Extract the (X, Y) coordinate from the center of the cell holding the provided text.  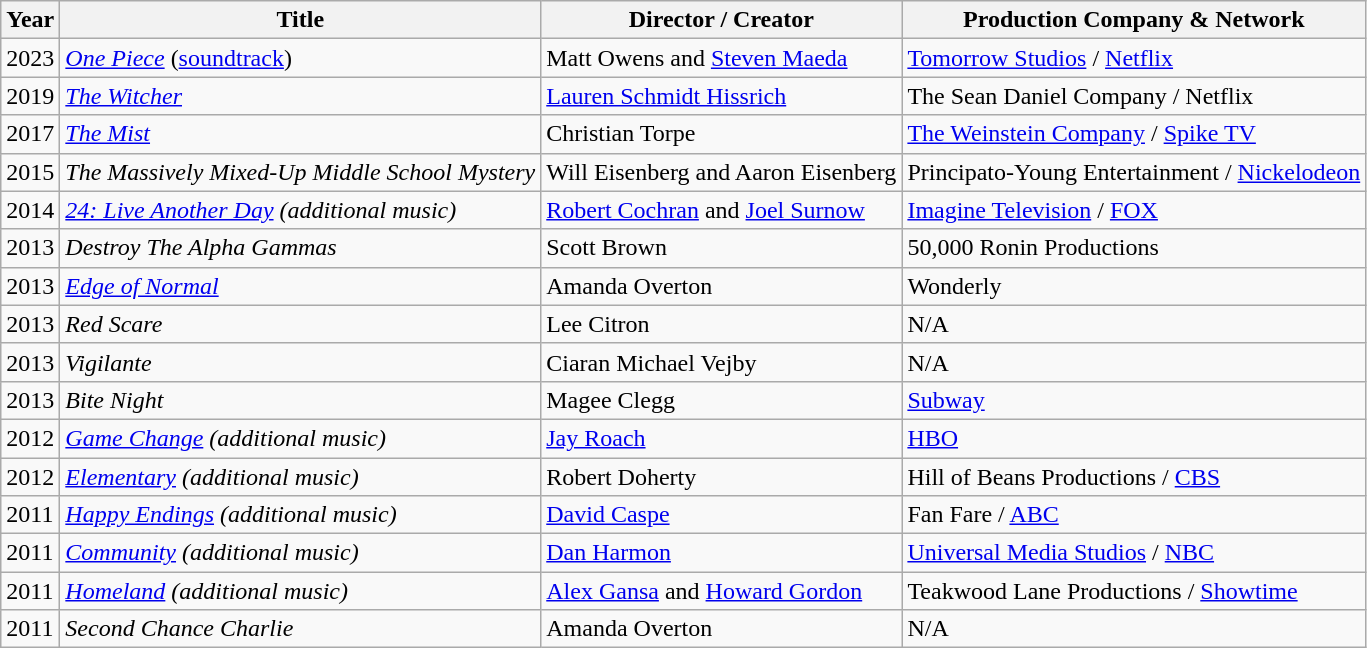
Subway (1134, 400)
Lauren Schmidt Hissrich (722, 96)
2017 (30, 134)
Director / Creator (722, 20)
Dan Harmon (722, 553)
Ciaran Michael Vejby (722, 362)
Robert Doherty (722, 477)
Lee Citron (722, 324)
2019 (30, 96)
Scott Brown (722, 248)
Christian Torpe (722, 134)
The Massively Mixed-Up Middle School Mystery (300, 172)
Elementary (additional music) (300, 477)
Teakwood Lane Productions / Showtime (1134, 591)
Production Company & Network (1134, 20)
2015 (30, 172)
Imagine Television / FOX (1134, 210)
Game Change (additional music) (300, 438)
Year (30, 20)
HBO (1134, 438)
The Mist (300, 134)
2014 (30, 210)
Jay Roach (722, 438)
Wonderly (1134, 286)
The Witcher (300, 96)
Destroy The Alpha Gammas (300, 248)
Vigilante (300, 362)
David Caspe (722, 515)
The Weinstein Company / Spike TV (1134, 134)
Alex Gansa and Howard Gordon (722, 591)
2023 (30, 58)
Magee Clegg (722, 400)
Homeland (additional music) (300, 591)
Second Chance Charlie (300, 629)
Robert Cochran and Joel Surnow (722, 210)
Edge of Normal (300, 286)
Will Eisenberg and Aaron Eisenberg (722, 172)
Title (300, 20)
Universal Media Studios / NBC (1134, 553)
Tomorrow Studios / Netflix (1134, 58)
24: Live Another Day (additional music) (300, 210)
One Piece (soundtrack) (300, 58)
Matt Owens and Steven Maeda (722, 58)
Happy Endings (additional music) (300, 515)
Bite Night (300, 400)
Principato-Young Entertainment / Nickelodeon (1134, 172)
Community (additional music) (300, 553)
Fan Fare / ABC (1134, 515)
The Sean Daniel Company / Netflix (1134, 96)
50,000 Ronin Productions (1134, 248)
Red Scare (300, 324)
Hill of Beans Productions / CBS (1134, 477)
